Scan for the cell matching the given text and deliver its [x, y] coordinate at center. 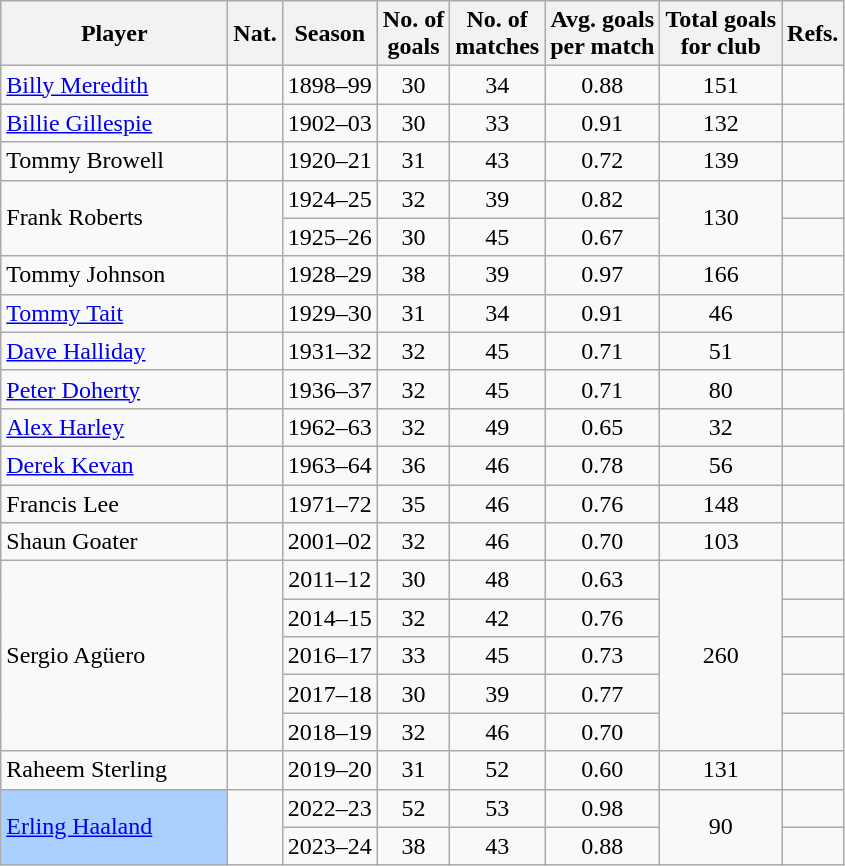
80 [721, 389]
56 [721, 465]
1962–63 [330, 427]
1920–21 [330, 161]
Alex Harley [114, 427]
Sergio Agüero [114, 656]
Shaun Goater [114, 542]
51 [721, 351]
1931–32 [330, 351]
Season [330, 34]
Avg. goals per match [602, 34]
Tommy Tait [114, 313]
Derek Kevan [114, 465]
42 [498, 618]
0.73 [602, 656]
Tommy Johnson [114, 275]
260 [721, 656]
49 [498, 427]
0.82 [602, 199]
139 [721, 161]
0.97 [602, 275]
166 [721, 275]
Billie Gillespie [114, 123]
2014–15 [330, 618]
Peter Doherty [114, 389]
0.63 [602, 580]
53 [498, 808]
130 [721, 218]
2016–17 [330, 656]
1902–03 [330, 123]
0.77 [602, 694]
0.67 [602, 237]
36 [413, 465]
1924–25 [330, 199]
Raheem Sterling [114, 770]
90 [721, 827]
2019–20 [330, 770]
0.65 [602, 427]
131 [721, 770]
1929–30 [330, 313]
1898–99 [330, 85]
No. of goals [413, 34]
Francis Lee [114, 503]
0.72 [602, 161]
1963–64 [330, 465]
Frank Roberts [114, 218]
1971–72 [330, 503]
1936–37 [330, 389]
2023–24 [330, 846]
2011–12 [330, 580]
148 [721, 503]
1925–26 [330, 237]
1928–29 [330, 275]
0.78 [602, 465]
2017–18 [330, 694]
No. of matches [498, 34]
Nat. [255, 34]
Billy Meredith [114, 85]
132 [721, 123]
151 [721, 85]
Total goals for club [721, 34]
35 [413, 503]
Player [114, 34]
0.60 [602, 770]
103 [721, 542]
Tommy Browell [114, 161]
48 [498, 580]
Refs. [813, 34]
0.98 [602, 808]
2018–19 [330, 732]
Dave Halliday [114, 351]
2022–23 [330, 808]
2001–02 [330, 542]
Erling Haaland [114, 827]
